Provide the [X, Y] coordinate of the cell's center where the given text is located.  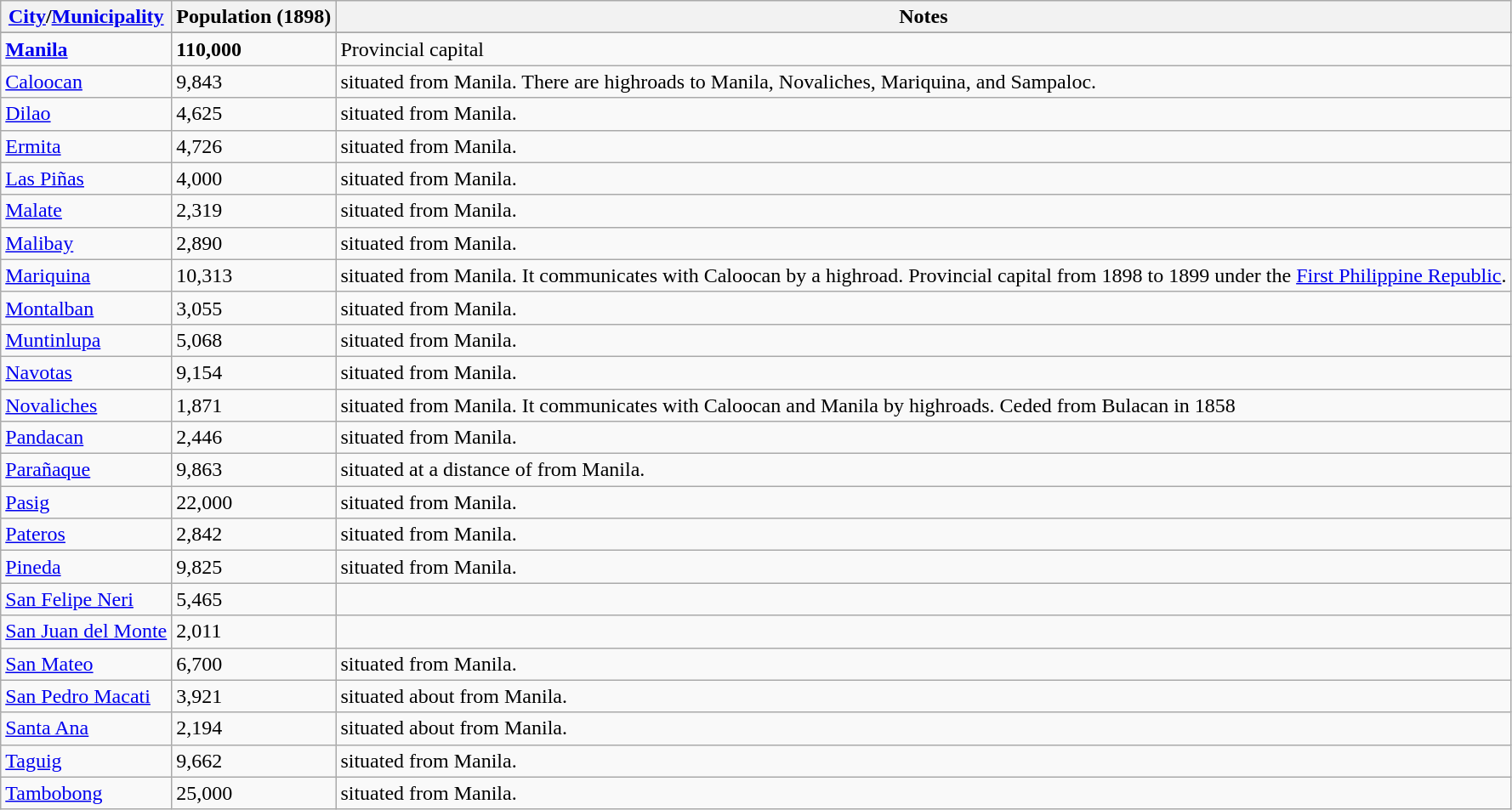
4,000 [253, 178]
Malate [87, 211]
6,700 [253, 664]
situated from Manila. There are highroads to Manila, Novaliches, Mariquina, and Sampaloc. [924, 82]
4,726 [253, 146]
Santa Ana [87, 728]
Pandacan [87, 438]
9,825 [253, 567]
Pasig [87, 502]
Caloocan [87, 82]
5,068 [253, 340]
San Juan del Monte [87, 632]
5,465 [253, 599]
2,890 [253, 243]
2,842 [253, 535]
Las Piñas [87, 178]
Dilao [87, 114]
3,921 [253, 696]
San Mateo [87, 664]
Mariquina [87, 275]
Navotas [87, 372]
Novaliches [87, 405]
2,446 [253, 438]
Taguig [87, 761]
situated at a distance of from Manila. [924, 470]
Provincial capital [924, 49]
City/Municipality [87, 17]
Montalban [87, 308]
1,871 [253, 405]
10,313 [253, 275]
Population (1898) [253, 17]
situated from Manila. It communicates with Caloocan by a highroad. Provincial capital from 1898 to 1899 under the First Philippine Republic. [924, 275]
4,625 [253, 114]
Muntinlupa [87, 340]
Pateros [87, 535]
Manila [87, 49]
9,662 [253, 761]
9,843 [253, 82]
2,194 [253, 728]
Malibay [87, 243]
Tambobong [87, 793]
9,863 [253, 470]
110,000 [253, 49]
3,055 [253, 308]
Ermita [87, 146]
situated from Manila. It communicates with Caloocan and Manila by highroads. Ceded from Bulacan in 1858 [924, 405]
2,319 [253, 211]
Notes [924, 17]
9,154 [253, 372]
2,011 [253, 632]
San Pedro Macati [87, 696]
22,000 [253, 502]
Pineda [87, 567]
San Felipe Neri [87, 599]
Parañaque [87, 470]
25,000 [253, 793]
